For the text-containing cell, return its midpoint in [x, y] coordinate format. 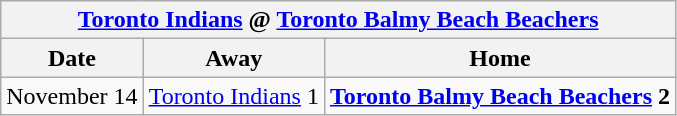
Toronto Indians 1 [234, 96]
Toronto Balmy Beach Beachers 2 [500, 96]
Away [234, 58]
November 14 [72, 96]
Toronto Indians @ Toronto Balmy Beach Beachers [338, 20]
Home [500, 58]
Date [72, 58]
